Find where the given text appears and provide that cell's center as (X, Y) coordinate. 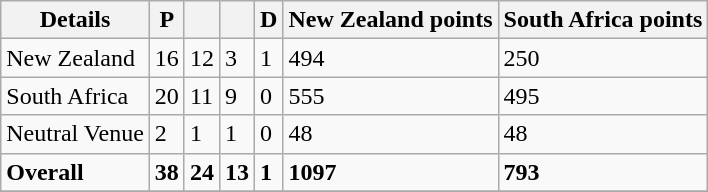
16 (166, 58)
1097 (390, 172)
24 (202, 172)
555 (390, 96)
3 (236, 58)
12 (202, 58)
South Africa (76, 96)
13 (236, 172)
793 (603, 172)
New Zealand points (390, 20)
P (166, 20)
494 (390, 58)
Neutral Venue (76, 134)
495 (603, 96)
11 (202, 96)
20 (166, 96)
250 (603, 58)
2 (166, 134)
38 (166, 172)
D (269, 20)
South Africa points (603, 20)
Details (76, 20)
9 (236, 96)
Overall (76, 172)
New Zealand (76, 58)
